Return the (x, y) coordinate for the center point of the cell that contains the specified text.  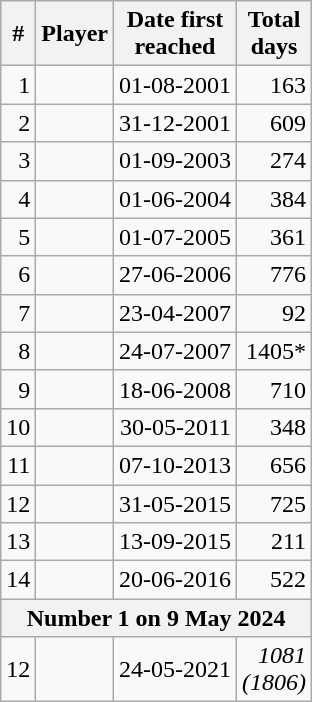
384 (274, 199)
30-05-2011 (176, 427)
Player (75, 34)
# (18, 34)
01-07-2005 (176, 237)
274 (274, 161)
01-06-2004 (176, 199)
211 (274, 542)
Number 1 on 9 May 2024 (156, 618)
07-10-2013 (176, 465)
776 (274, 275)
24-05-2021 (176, 670)
31-05-2015 (176, 503)
361 (274, 237)
2 (18, 123)
24-07-2007 (176, 351)
92 (274, 313)
9 (18, 389)
Date firstreached (176, 34)
8 (18, 351)
Totaldays (274, 34)
6 (18, 275)
18-06-2008 (176, 389)
01-09-2003 (176, 161)
5 (18, 237)
1081(1806) (274, 670)
1 (18, 85)
23-04-2007 (176, 313)
11 (18, 465)
4 (18, 199)
01-08-2001 (176, 85)
348 (274, 427)
7 (18, 313)
20-06-2016 (176, 580)
14 (18, 580)
163 (274, 85)
522 (274, 580)
1405* (274, 351)
10 (18, 427)
725 (274, 503)
3 (18, 161)
710 (274, 389)
609 (274, 123)
27-06-2006 (176, 275)
31-12-2001 (176, 123)
13-09-2015 (176, 542)
656 (274, 465)
13 (18, 542)
